Pinpoint the cell where the given text exists, returning its (X, Y) midpoint coordinate. 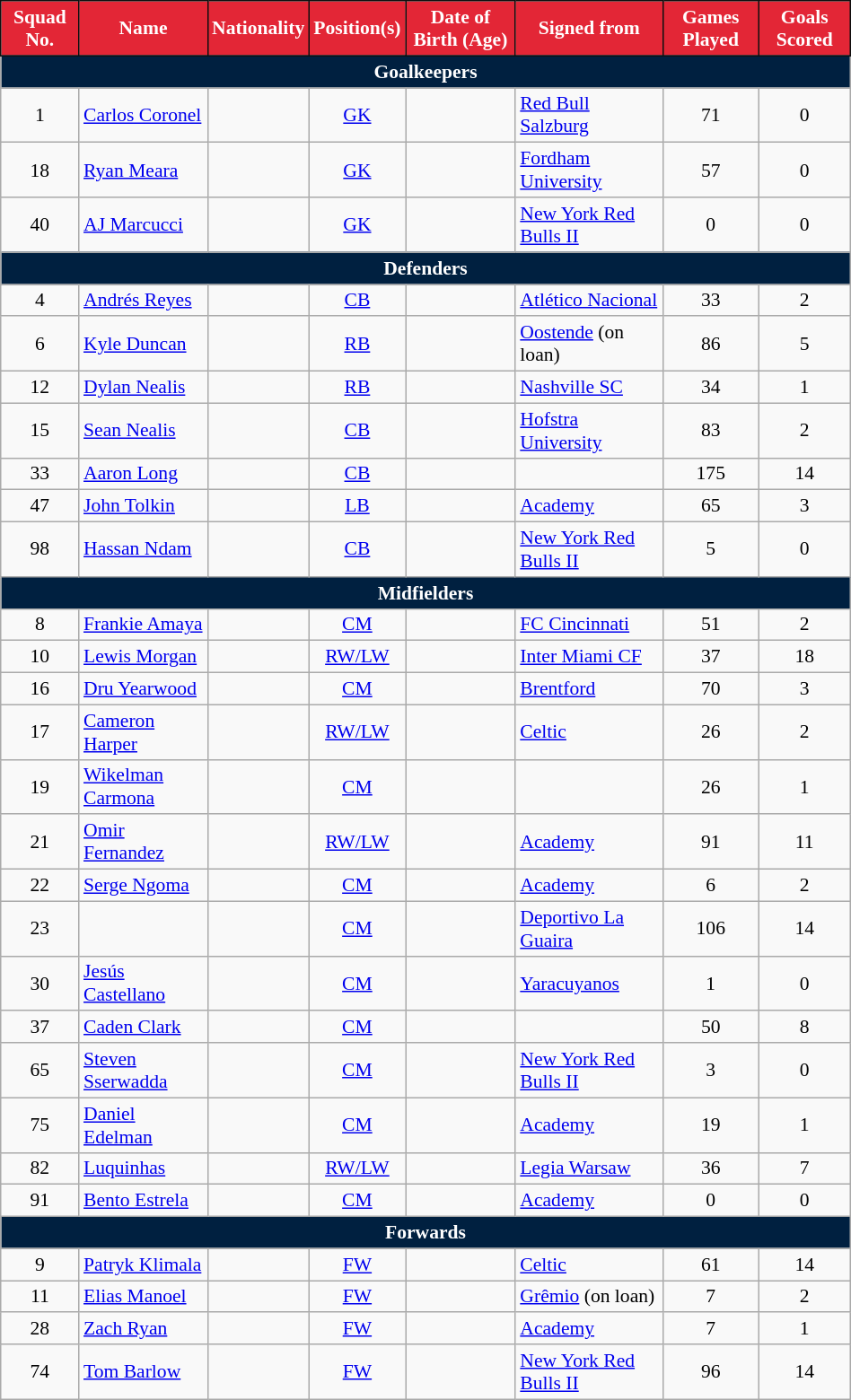
57 (711, 171)
Fordham University (589, 171)
Inter Miami CF (589, 657)
96 (711, 1371)
Tom Barlow (144, 1371)
Position(s) (357, 29)
Frankie Amaya (144, 625)
Sean Nealis (144, 431)
75 (39, 1125)
Games Played (711, 29)
Aaron Long (144, 474)
36 (711, 1168)
12 (39, 388)
17 (39, 732)
John Tolkin (144, 506)
Goalkeepers (425, 72)
10 (39, 657)
34 (711, 388)
Oostende (on loan) (589, 345)
Wikelman Carmona (144, 786)
16 (39, 689)
Kyle Duncan (144, 345)
Elias Manoel (144, 1297)
Atlético Nacional (589, 301)
23 (39, 928)
Ryan Meara (144, 171)
LB (357, 506)
Nationality (259, 29)
Deportivo La Guaira (589, 928)
70 (711, 689)
98 (39, 549)
22 (39, 886)
Bento Estrela (144, 1201)
Forwards (425, 1233)
Dru Yearwood (144, 689)
Hassan Ndam (144, 549)
Goals Scored (804, 29)
Yaracuyanos (589, 984)
Andrés Reyes (144, 301)
Cameron Harper (144, 732)
Legia Warsaw (589, 1168)
Midfielders (425, 593)
106 (711, 928)
30 (39, 984)
15 (39, 431)
28 (39, 1329)
Daniel Edelman (144, 1125)
Squad No. (39, 29)
61 (711, 1264)
AJ Marcucci (144, 224)
4 (39, 301)
40 (39, 224)
Carlos Coronel (144, 115)
Patryk Klimala (144, 1264)
74 (39, 1371)
Red Bull Salzburg (589, 115)
Grêmio (on loan) (589, 1297)
86 (711, 345)
Date of Birth (Age) (461, 29)
82 (39, 1168)
Nashville SC (589, 388)
47 (39, 506)
Zach Ryan (144, 1329)
FC Cincinnati (589, 625)
Lewis Morgan (144, 657)
21 (39, 842)
175 (711, 474)
Caden Clark (144, 1028)
Defenders (425, 268)
Serge Ngoma (144, 886)
Omir Fernandez (144, 842)
Steven Sserwadda (144, 1070)
Signed from (589, 29)
50 (711, 1028)
9 (39, 1264)
Hofstra University (589, 431)
Jesús Castellano (144, 984)
83 (711, 431)
Brentford (589, 689)
51 (711, 625)
71 (711, 115)
Luquinhas (144, 1168)
Name (144, 29)
Dylan Nealis (144, 388)
